Locate the cell with the specified text and output its [X, Y] center coordinate. 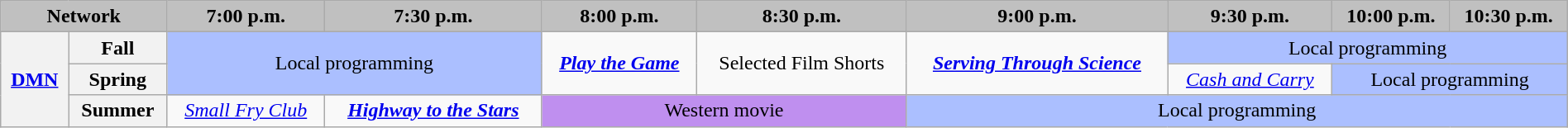
7:30 p.m. [433, 17]
Highway to the Stars [433, 111]
Small Fry Club [246, 111]
Summer [117, 111]
9:30 p.m. [1250, 17]
DMN [35, 79]
10:00 p.m. [1391, 17]
Selected Film Shorts [802, 64]
8:00 p.m. [619, 17]
Network [84, 17]
Cash and Carry [1250, 79]
Fall [117, 48]
Serving Through Science [1037, 64]
Play the Game [619, 64]
Western movie [724, 111]
Spring [117, 79]
9:00 p.m. [1037, 17]
10:30 p.m. [1508, 17]
7:00 p.m. [246, 17]
8:30 p.m. [802, 17]
